From the cell containing the given text, extract its center point as (X, Y) coordinate. 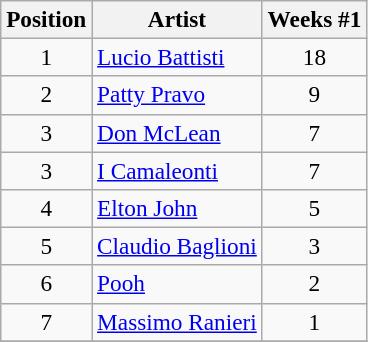
Lucio Battisti (177, 57)
Don McLean (177, 133)
Patty Pravo (177, 95)
I Camaleonti (177, 170)
6 (46, 284)
Position (46, 19)
Elton John (177, 208)
Pooh (177, 284)
4 (46, 208)
Weeks #1 (314, 19)
Massimo Ranieri (177, 322)
9 (314, 95)
Artist (177, 19)
18 (314, 57)
Claudio Baglioni (177, 246)
